Find where the given text appears and provide that cell's center as [x, y] coordinate. 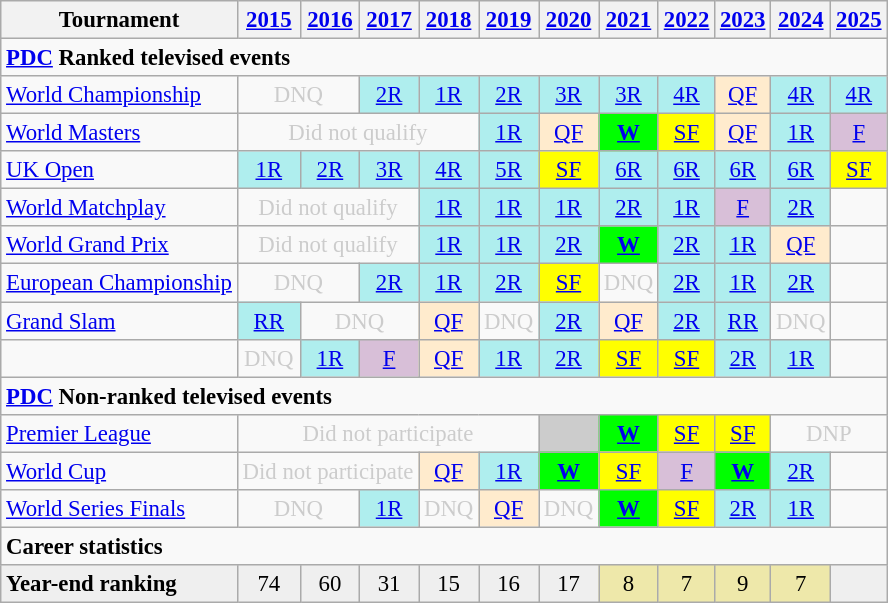
15 [449, 584]
World Masters [119, 133]
60 [330, 584]
2015 [268, 20]
World Championship [119, 95]
2017 [388, 20]
World Grand Prix [119, 245]
8 [628, 584]
European Championship [119, 283]
Premier League [119, 433]
DNP [829, 433]
2023 [743, 20]
Career statistics [444, 546]
World Matchplay [119, 208]
UK Open [119, 170]
17 [569, 584]
2019 [509, 20]
World Cup [119, 471]
9 [743, 584]
Year-end ranking [119, 584]
2025 [859, 20]
2024 [801, 20]
PDC Ranked televised events [444, 58]
World Series Finals [119, 509]
2016 [330, 20]
31 [388, 584]
2022 [686, 20]
Grand Slam [119, 321]
2020 [569, 20]
5R [509, 170]
2021 [628, 20]
2018 [449, 20]
16 [509, 584]
Tournament [119, 20]
74 [268, 584]
PDC Non-ranked televised events [444, 396]
